Return [X, Y] of the center of cell containing provided text 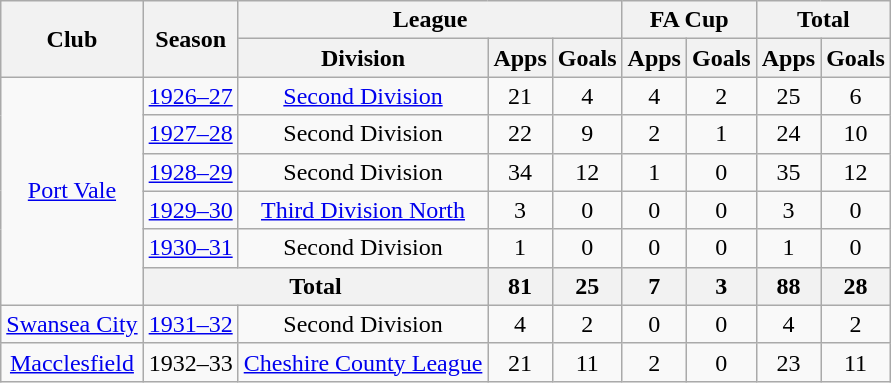
Division [363, 58]
Port Vale [72, 191]
Swansea City [72, 324]
Cheshire County League [363, 362]
FA Cup [689, 20]
Season [190, 39]
Club [72, 39]
1928–29 [190, 172]
34 [520, 172]
9 [587, 134]
Macclesfield [72, 362]
23 [788, 362]
24 [788, 134]
10 [856, 134]
88 [788, 286]
6 [856, 96]
1927–28 [190, 134]
1930–31 [190, 248]
81 [520, 286]
1926–27 [190, 96]
7 [654, 286]
League [430, 20]
Third Division North [363, 210]
1931–32 [190, 324]
1929–30 [190, 210]
28 [856, 286]
1932–33 [190, 362]
22 [520, 134]
35 [788, 172]
